Capture the cell that displays the provided text and extract its (x, y) central coordinate. 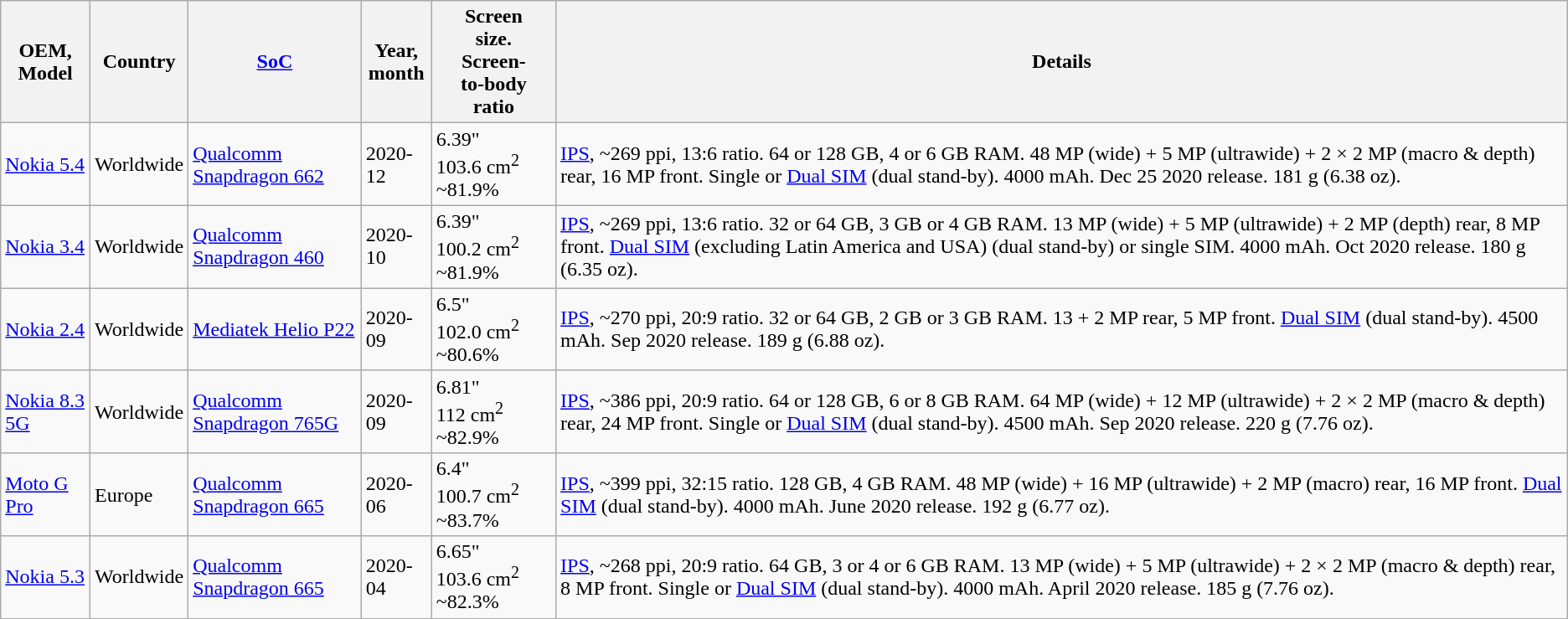
6.5"102.0 cm2~80.6% (493, 330)
Nokia 5.4 (45, 164)
6.65"103.6 cm2~82.3% (493, 578)
2020-10 (396, 246)
SoC (275, 62)
6.4"100.7 cm2~83.7% (493, 494)
Mediatek Helio P22 (275, 330)
Nokia 2.4 (45, 330)
2020-04 (396, 578)
OEM,Model (45, 62)
Country (139, 62)
6.39"103.6 cm2~81.9% (493, 164)
Year,month (396, 62)
6.39"100.2 cm2 ~81.9% (493, 246)
Qualcomm Snapdragon 662 (275, 164)
Qualcomm Snapdragon 460 (275, 246)
Nokia 3.4 (45, 246)
Screensize.Screen-to-bodyratio (493, 62)
Europe (139, 494)
Qualcomm Snapdragon 765G (275, 412)
Details (1062, 62)
Nokia 8.3 5G (45, 412)
2020-06 (396, 494)
2020-12 (396, 164)
6.81"112 cm2~82.9% (493, 412)
Nokia 5.3 (45, 578)
Moto G Pro (45, 494)
